Output the [x, y] coordinate of the center of the cell containing the given text.  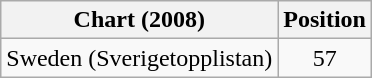
Chart (2008) [140, 20]
Position [325, 20]
57 [325, 58]
Sweden (Sverigetopplistan) [140, 58]
